Capture the cell that displays the provided text and extract its (X, Y) central coordinate. 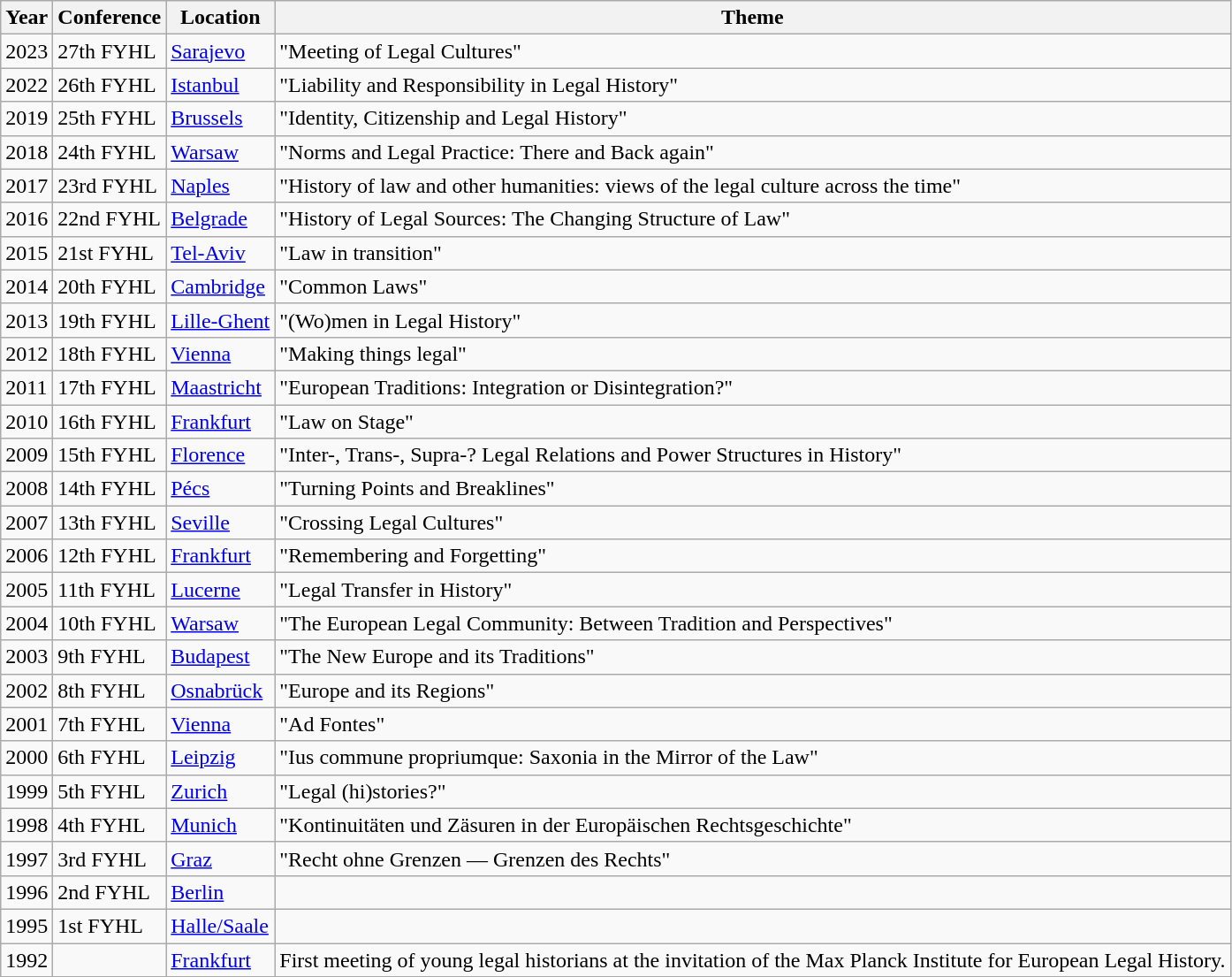
"Recht ohne Grenzen — Grenzen des Rechts" (753, 859)
11th FYHL (110, 590)
20th FYHL (110, 286)
"Remembering and Forgetting" (753, 556)
2018 (27, 152)
Budapest (221, 657)
Graz (221, 859)
"Legal Transfer in History" (753, 590)
2011 (27, 387)
"Crossing Legal Cultures" (753, 523)
9th FYHL (110, 657)
26th FYHL (110, 85)
2001 (27, 724)
2015 (27, 253)
2023 (27, 51)
"Making things legal" (753, 354)
Naples (221, 186)
"The New Europe and its Traditions" (753, 657)
6th FYHL (110, 758)
18th FYHL (110, 354)
Pécs (221, 489)
1999 (27, 791)
2006 (27, 556)
2014 (27, 286)
2009 (27, 455)
Leipzig (221, 758)
2010 (27, 422)
2003 (27, 657)
Seville (221, 523)
"Ad Fontes" (753, 724)
Maastricht (221, 387)
2012 (27, 354)
1995 (27, 926)
12th FYHL (110, 556)
21st FYHL (110, 253)
"Meeting of Legal Cultures" (753, 51)
14th FYHL (110, 489)
16th FYHL (110, 422)
2017 (27, 186)
"The European Legal Community: Between Tradition and Perspectives" (753, 623)
"Law in transition" (753, 253)
2022 (27, 85)
2004 (27, 623)
3rd FYHL (110, 859)
7th FYHL (110, 724)
5th FYHL (110, 791)
Sarajevo (221, 51)
"Ius commune propriumque: Saxonia in the Mirror of the Law" (753, 758)
2008 (27, 489)
Lucerne (221, 590)
Munich (221, 825)
"(Wo)men in Legal History" (753, 320)
Brussels (221, 118)
Theme (753, 18)
2007 (27, 523)
Tel-Aviv (221, 253)
"Inter-, Trans-, Supra-? Legal Relations and Power Structures in History" (753, 455)
2005 (27, 590)
15th FYHL (110, 455)
1st FYHL (110, 926)
8th FYHL (110, 691)
Belgrade (221, 219)
"Norms and Legal Practice: There and Back again" (753, 152)
13th FYHL (110, 523)
2013 (27, 320)
"Kontinuitäten und Zäsuren in der Europäischen Rechtsgeschichte" (753, 825)
25th FYHL (110, 118)
2000 (27, 758)
1997 (27, 859)
10th FYHL (110, 623)
1992 (27, 959)
"Legal (hi)stories?" (753, 791)
Lille-Ghent (221, 320)
"European Traditions: Integration or Disintegration?" (753, 387)
Halle/Saale (221, 926)
17th FYHL (110, 387)
"History of law and other humanities: views of the legal culture across the time" (753, 186)
1998 (27, 825)
19th FYHL (110, 320)
27th FYHL (110, 51)
"Liability and Responsibility in Legal History" (753, 85)
Zurich (221, 791)
Osnabrück (221, 691)
24th FYHL (110, 152)
"Turning Points and Breaklines" (753, 489)
Berlin (221, 892)
"Identity, Citizenship and Legal History" (753, 118)
2nd FYHL (110, 892)
"Europe and its Regions" (753, 691)
Year (27, 18)
"Common Laws" (753, 286)
2002 (27, 691)
Location (221, 18)
Cambridge (221, 286)
"Law on Stage" (753, 422)
"History of Legal Sources: The Changing Structure of Law" (753, 219)
Conference (110, 18)
2016 (27, 219)
23rd FYHL (110, 186)
22nd FYHL (110, 219)
Istanbul (221, 85)
4th FYHL (110, 825)
Florence (221, 455)
First meeting of young legal historians at the invitation of the Max Planck Institute for European Legal History. (753, 959)
2019 (27, 118)
1996 (27, 892)
